Detect which cell encompasses the target text, then output its (x, y) center coordinate. 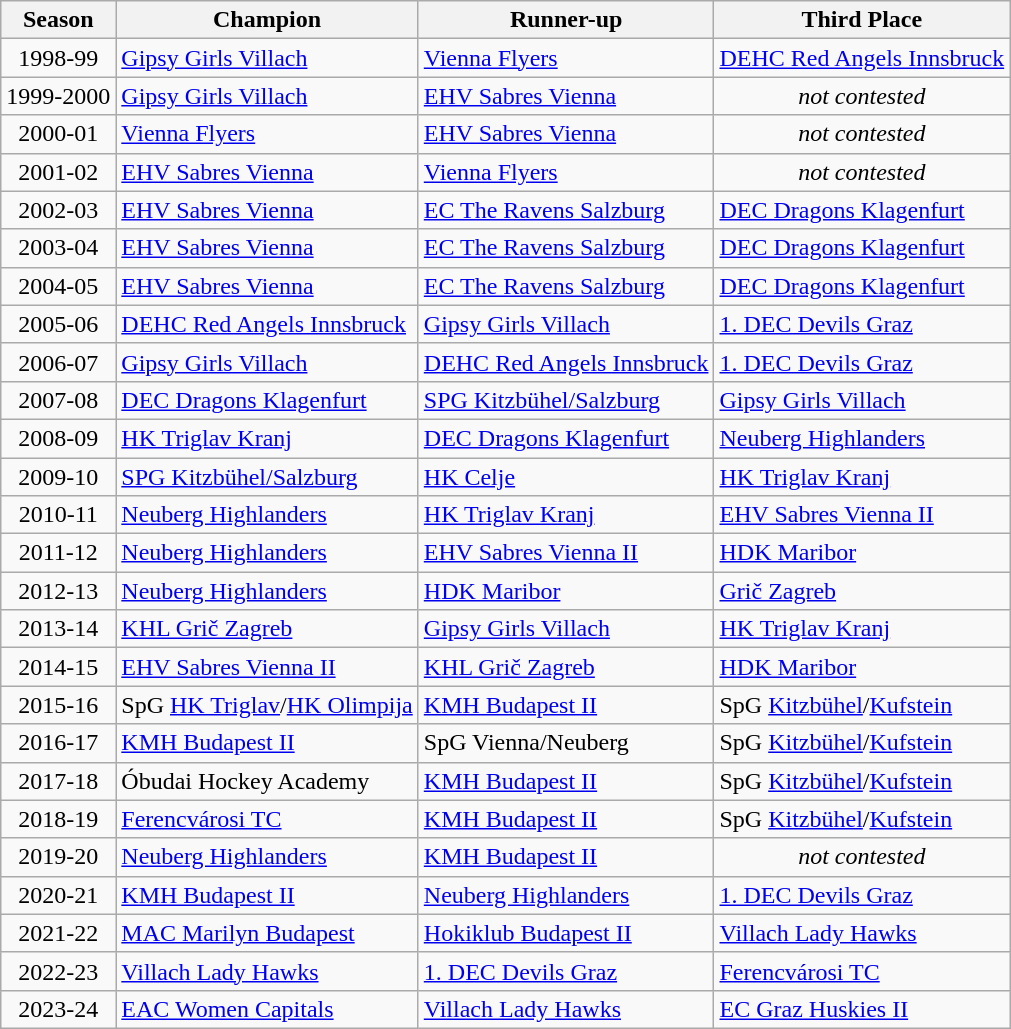
2008-09 (58, 438)
Season (58, 20)
Óbudai Hockey Academy (267, 781)
1998-99 (58, 58)
2003-04 (58, 248)
2018-19 (58, 819)
2012-13 (58, 591)
2020-21 (58, 895)
2009-10 (58, 477)
2019-20 (58, 857)
2000-01 (58, 134)
2017-18 (58, 781)
MAC Marilyn Budapest (267, 933)
2005-06 (58, 324)
2002-03 (58, 210)
SpG HK Triglav/HK Olimpija (267, 705)
2011-12 (58, 553)
2021-22 (58, 933)
Grič Zagreb (862, 591)
EC Graz Huskies II (862, 1009)
2014-15 (58, 667)
Runner-up (566, 20)
2015-16 (58, 705)
Hokiklub Budapest II (566, 933)
1999-2000 (58, 96)
2023-24 (58, 1009)
EAC Women Capitals (267, 1009)
2010-11 (58, 515)
2001-02 (58, 172)
2016-17 (58, 743)
2006-07 (58, 362)
HK Celje (566, 477)
2013-14 (58, 629)
2004-05 (58, 286)
Third Place (862, 20)
2022-23 (58, 971)
Champion (267, 20)
SpG Vienna/Neuberg (566, 743)
2007-08 (58, 400)
